Return [x, y] of the center of cell containing provided text 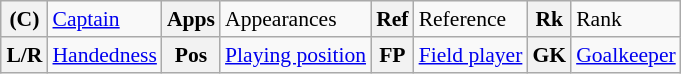
Handedness [104, 55]
Rank [626, 19]
GK [549, 55]
Ref [392, 19]
Pos [191, 55]
Captain [104, 19]
Appearances [296, 19]
Goalkeeper [626, 55]
Apps [191, 19]
FP [392, 55]
Playing position [296, 55]
Reference [471, 19]
L/R [24, 55]
(C) [24, 19]
Rk [549, 19]
Field player [471, 55]
